Scan for the cell matching the given text and deliver its [X, Y] coordinate at center. 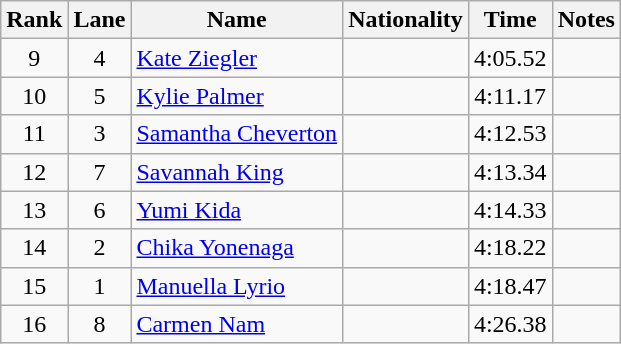
Kate Ziegler [237, 58]
8 [100, 324]
4 [100, 58]
Manuella Lyrio [237, 286]
Savannah King [237, 172]
10 [34, 96]
Samantha Cheverton [237, 134]
4:05.52 [510, 58]
4:14.33 [510, 210]
15 [34, 286]
4:18.47 [510, 286]
4:26.38 [510, 324]
7 [100, 172]
4:18.22 [510, 248]
6 [100, 210]
4:11.17 [510, 96]
11 [34, 134]
9 [34, 58]
4:12.53 [510, 134]
14 [34, 248]
12 [34, 172]
2 [100, 248]
Rank [34, 20]
16 [34, 324]
13 [34, 210]
1 [100, 286]
4:13.34 [510, 172]
Nationality [406, 20]
Yumi Kida [237, 210]
Lane [100, 20]
5 [100, 96]
Time [510, 20]
Chika Yonenaga [237, 248]
Name [237, 20]
Carmen Nam [237, 324]
3 [100, 134]
Notes [586, 20]
Kylie Palmer [237, 96]
